Provide the [X, Y] coordinate of the cell's center where the given text is located.  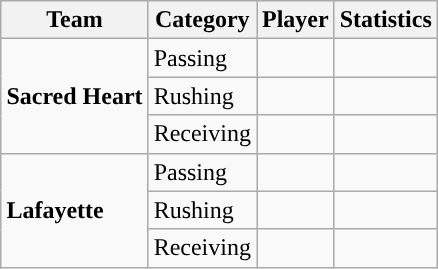
Team [74, 20]
Lafayette [74, 210]
Player [295, 20]
Category [202, 20]
Sacred Heart [74, 96]
Statistics [386, 20]
